Search for the cell housing the specified text and yield its [X, Y] center coordinate. 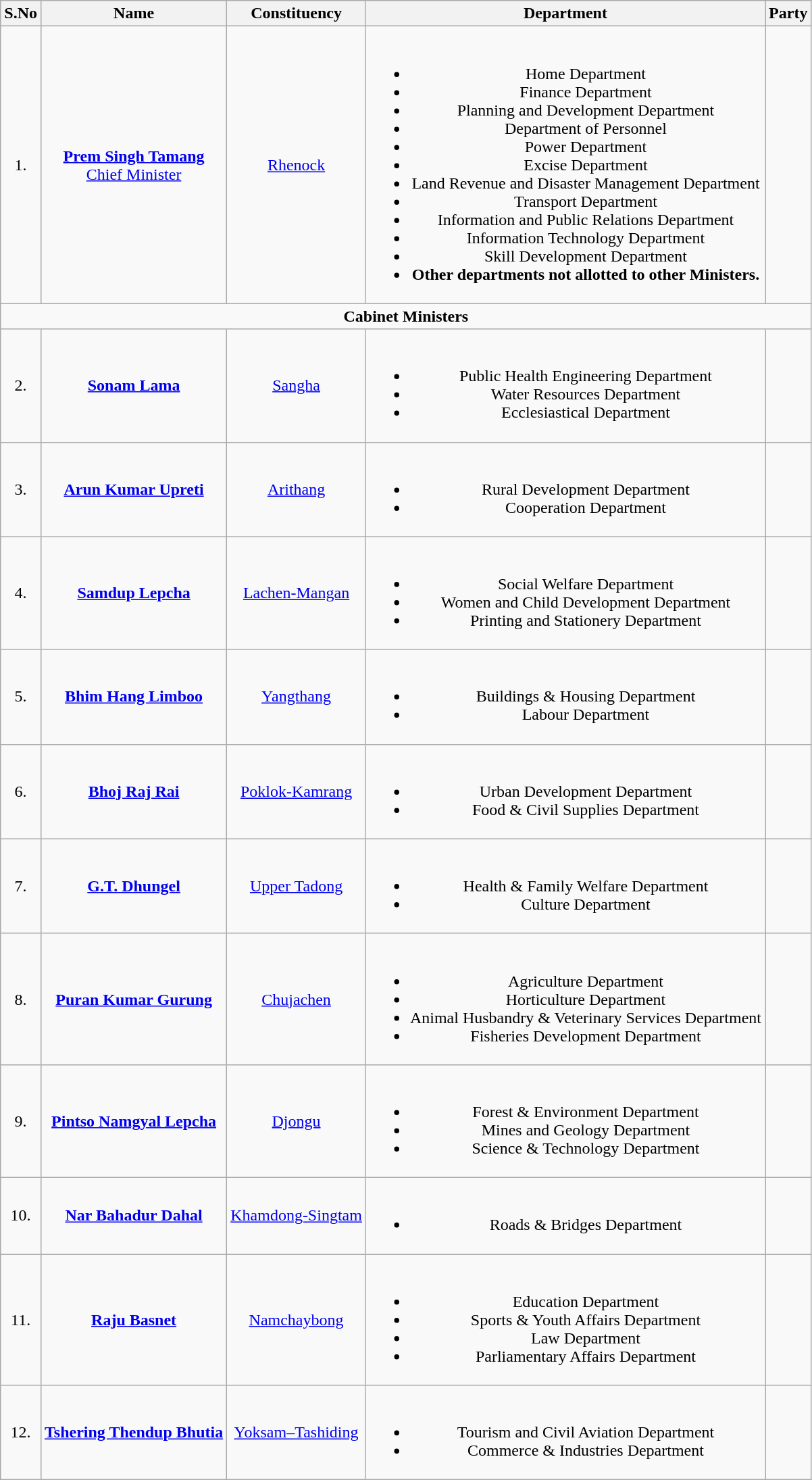
Forest & Environment DepartmentMines and Geology DepartmentScience & Technology Department [565, 1120]
Buildings & Housing DepartmentLabour Department [565, 697]
Party [788, 14]
Poklok-Kamrang [297, 791]
Bhim Hang Limboo [134, 697]
Khamdong-Singtam [297, 1215]
12. [21, 1433]
Public Health Engineering DepartmentWater Resources DepartmentEcclesiastical Department [565, 385]
Yangthang [297, 697]
Nar Bahadur Dahal [134, 1215]
Urban Development DepartmentFood & Civil Supplies Department [565, 791]
Prem Singh TamangChief Minister [134, 165]
Samdup Lepcha [134, 593]
6. [21, 791]
Education DepartmentSports & Youth Affairs DepartmentLaw DepartmentParliamentary Affairs Department [565, 1320]
1. [21, 165]
Djongu [297, 1120]
2. [21, 385]
Chujachen [297, 999]
11. [21, 1320]
Health & Family Welfare DepartmentCulture Department [565, 886]
7. [21, 886]
Roads & Bridges Department [565, 1215]
Constituency [297, 14]
Rural Development DepartmentCooperation Department [565, 489]
Tourism and Civil Aviation DepartmentCommerce & Industries Department [565, 1433]
Agriculture DepartmentHorticulture DepartmentAnimal Husbandry & Veterinary Services DepartmentFisheries Development Department [565, 999]
Arun Kumar Upreti [134, 489]
Rhenock [297, 165]
10. [21, 1215]
Tshering Thendup Bhutia [134, 1433]
Sonam Lama [134, 385]
G.T. Dhungel [134, 886]
Department [565, 14]
S.No [21, 14]
4. [21, 593]
Yoksam–Tashiding [297, 1433]
Puran Kumar Gurung [134, 999]
Bhoj Raj Rai [134, 791]
5. [21, 697]
Cabinet Ministers [406, 316]
Raju Basnet [134, 1320]
Name [134, 14]
Lachen-Mangan [297, 593]
Namchaybong [297, 1320]
8. [21, 999]
9. [21, 1120]
3. [21, 489]
Pintso Namgyal Lepcha [134, 1120]
Upper Tadong [297, 886]
Social Welfare DepartmentWomen and Child Development DepartmentPrinting and Stationery Department [565, 593]
Sangha [297, 385]
Arithang [297, 489]
